For the text-containing cell, return its midpoint in [x, y] coordinate format. 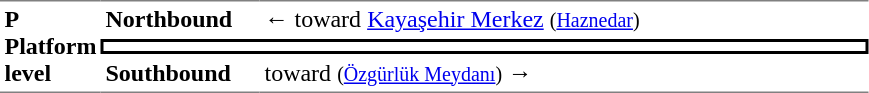
← toward Kayaşehir Merkez (Haznedar) [564, 20]
PPlatform level [50, 46]
toward (Özgürlük Meydanı) → [564, 74]
Southbound [180, 74]
Northbound [180, 20]
